Search for the cell housing the specified text and yield its (x, y) center coordinate. 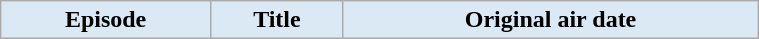
Episode (106, 20)
Title (276, 20)
Original air date (550, 20)
